Locate the cell with the specified text and output its (x, y) center coordinate. 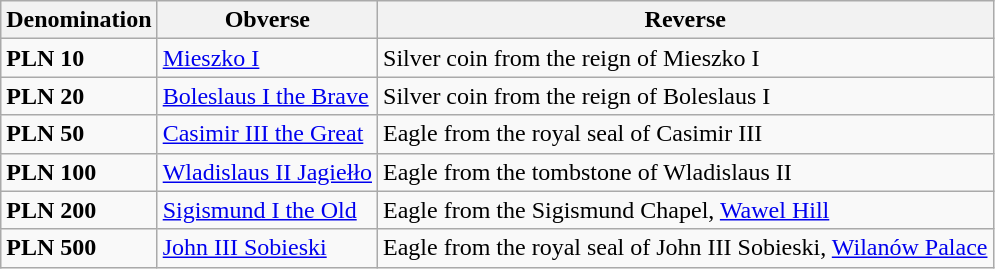
PLN 50 (79, 134)
Wladislaus II Jagiełło (267, 172)
Reverse (686, 20)
John III Sobieski (267, 248)
PLN 10 (79, 58)
Eagle from the tombstone of Wladislaus II (686, 172)
Casimir III the Great (267, 134)
Obverse (267, 20)
Boleslaus I the Brave (267, 96)
Sigismund I the Old (267, 210)
Eagle from the royal seal of Casimir III (686, 134)
Denomination (79, 20)
Silver coin from the reign of Boleslaus I (686, 96)
PLN 500 (79, 248)
Eagle from the royal seal of John III Sobieski, Wilanów Palace (686, 248)
Eagle from the Sigismund Chapel, Wawel Hill (686, 210)
PLN 20 (79, 96)
PLN 200 (79, 210)
Mieszko I (267, 58)
Silver coin from the reign of Mieszko I (686, 58)
PLN 100 (79, 172)
